Provide the [X, Y] coordinate of the cell's center where the given text is located.  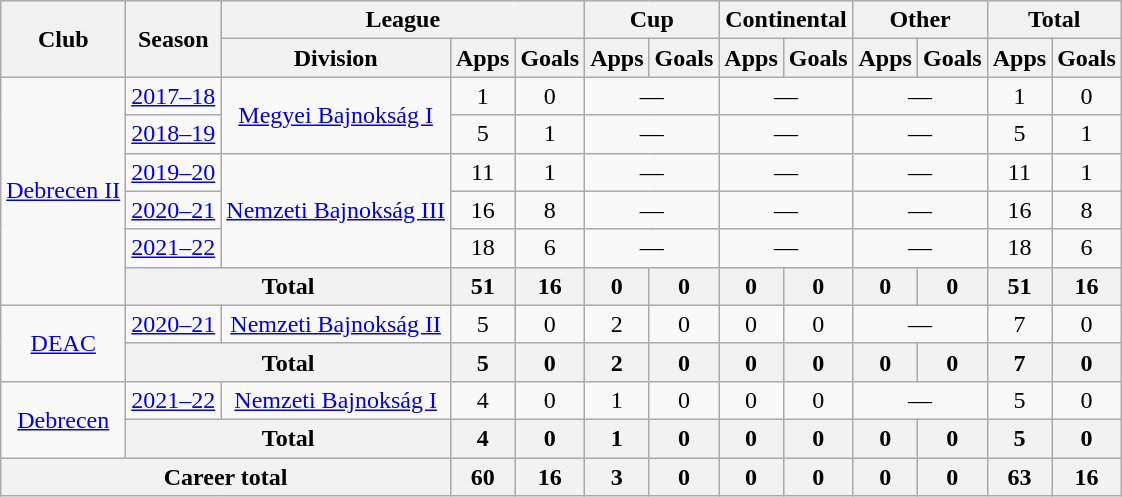
Debrecen [64, 419]
2018–19 [174, 134]
Club [64, 39]
Other [920, 20]
DEAC [64, 343]
Cup [652, 20]
Season [174, 39]
63 [1019, 477]
Nemzeti Bajnokság I [336, 400]
60 [482, 477]
Debrecen II [64, 191]
League [403, 20]
Nemzeti Bajnokság III [336, 210]
3 [617, 477]
Megyei Bajnokság I [336, 115]
2019–20 [174, 172]
Nemzeti Bajnokság II [336, 324]
Career total [226, 477]
2017–18 [174, 96]
Division [336, 58]
Continental [786, 20]
